Pinpoint the cell where the given text exists, returning its [x, y] midpoint coordinate. 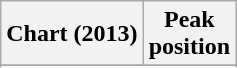
Peakposition [189, 34]
Chart (2013) [72, 34]
